Pinpoint the cell where the given text exists, returning its [X, Y] midpoint coordinate. 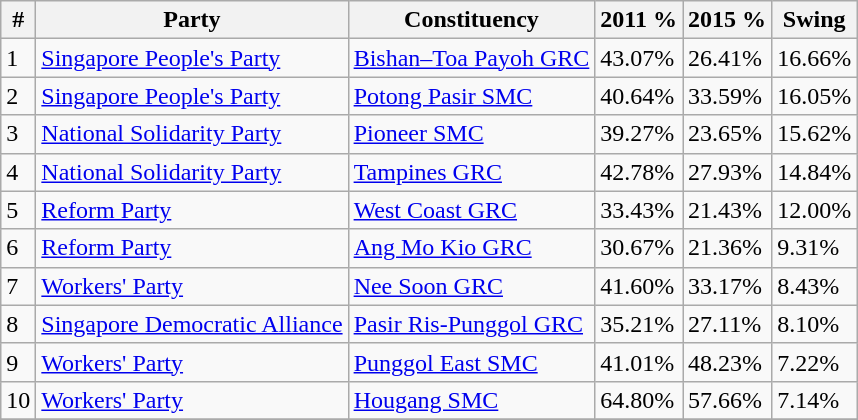
Nee Soon GRC [472, 286]
Hougang SMC [472, 400]
43.07% [639, 58]
21.43% [728, 210]
2 [18, 96]
West Coast GRC [472, 210]
8.10% [814, 324]
16.66% [814, 58]
9 [18, 362]
5 [18, 210]
14.84% [814, 172]
48.23% [728, 362]
33.43% [639, 210]
41.60% [639, 286]
2015 % [728, 20]
Tampines GRC [472, 172]
57.66% [728, 400]
1 [18, 58]
Pioneer SMC [472, 134]
Pasir Ris-Punggol GRC [472, 324]
Potong Pasir SMC [472, 96]
26.41% [728, 58]
Constituency [472, 20]
6 [18, 248]
33.59% [728, 96]
12.00% [814, 210]
33.17% [728, 286]
35.21% [639, 324]
10 [18, 400]
8 [18, 324]
39.27% [639, 134]
2011 % [639, 20]
Party [192, 20]
Singapore Democratic Alliance [192, 324]
64.80% [639, 400]
Ang Mo Kio GRC [472, 248]
27.93% [728, 172]
23.65% [728, 134]
Swing [814, 20]
42.78% [639, 172]
30.67% [639, 248]
# [18, 20]
3 [18, 134]
15.62% [814, 134]
7.14% [814, 400]
7 [18, 286]
4 [18, 172]
8.43% [814, 286]
21.36% [728, 248]
Bishan–Toa Payoh GRC [472, 58]
7.22% [814, 362]
27.11% [728, 324]
41.01% [639, 362]
Punggol East SMC [472, 362]
9.31% [814, 248]
16.05% [814, 96]
40.64% [639, 96]
